Identify which cell holds the provided text, then report its [x, y] central coordinate. 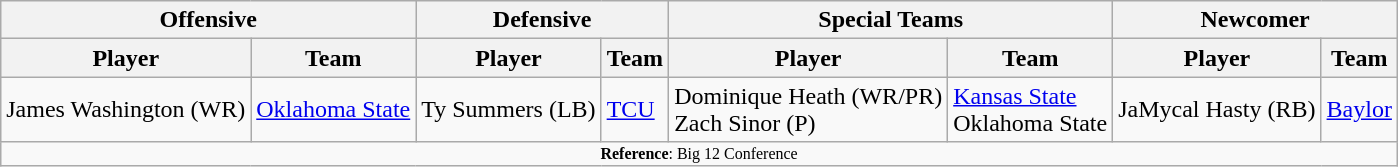
Ty Summers (LB) [508, 110]
Defensive [542, 20]
TCU [635, 110]
Special Teams [891, 20]
Oklahoma State [334, 110]
Offensive [208, 20]
Baylor [1359, 110]
Reference: Big 12 Conference [700, 154]
Kansas StateOklahoma State [1030, 110]
Dominique Heath (WR/PR)Zach Sinor (P) [808, 110]
James Washington (WR) [126, 110]
Newcomer [1256, 20]
JaMycal Hasty (RB) [1217, 110]
